Return the (X, Y) coordinate for the center point of the cell that contains the specified text.  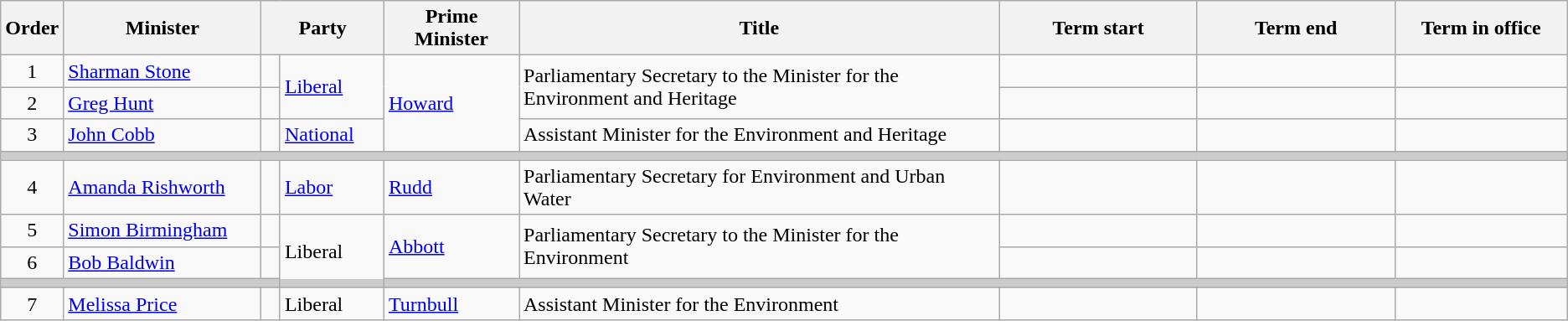
Abbott (451, 246)
Rudd (451, 188)
Assistant Minister for the Environment and Heritage (760, 135)
Term start (1098, 28)
Minister (162, 28)
7 (32, 303)
John Cobb (162, 135)
1 (32, 71)
Simon Birmingham (162, 230)
Parliamentary Secretary to the Minister for the Environment (760, 246)
3 (32, 135)
Title (760, 28)
Turnbull (451, 303)
4 (32, 188)
National (332, 135)
Term in office (1481, 28)
6 (32, 262)
5 (32, 230)
Order (32, 28)
Party (323, 28)
Parliamentary Secretary to the Minister for the Environment and Heritage (760, 87)
Howard (451, 103)
Amanda Rishworth (162, 188)
Labor (332, 188)
Melissa Price (162, 303)
Term end (1296, 28)
Bob Baldwin (162, 262)
Greg Hunt (162, 103)
Prime Minister (451, 28)
Parliamentary Secretary for Environment and Urban Water (760, 188)
Sharman Stone (162, 71)
Assistant Minister for the Environment (760, 303)
2 (32, 103)
